Scan for the cell matching the given text and deliver its [x, y] coordinate at center. 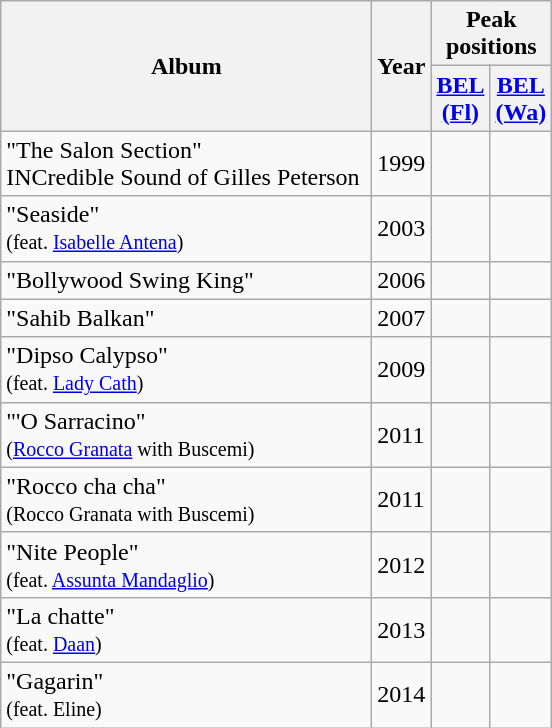
"Gagarin" (feat. Eline) [186, 694]
"'O Sarracino" (Rocco Granata with Buscemi) [186, 434]
Album [186, 66]
"Nite People" (feat. Assunta Mandaglio) [186, 564]
"Dipso Calypso"(feat. Lady Cath) [186, 370]
BEL(Fl) [460, 98]
BEL(Wa) [521, 98]
"La chatte" (feat. Daan) [186, 630]
"Bollywood Swing King" [186, 280]
2009 [402, 370]
2007 [402, 318]
Year [402, 66]
2014 [402, 694]
2012 [402, 564]
2013 [402, 630]
2003 [402, 228]
"Sahib Balkan" [186, 318]
"Seaside" (feat. Isabelle Antena) [186, 228]
Peak positions [492, 34]
"Rocco cha cha" (Rocco Granata with Buscemi) [186, 500]
1999 [402, 164]
2006 [402, 280]
"The Salon Section"INCredible Sound of Gilles Peterson [186, 164]
